Provide the [x, y] coordinate of the cell's center where the given text is located.  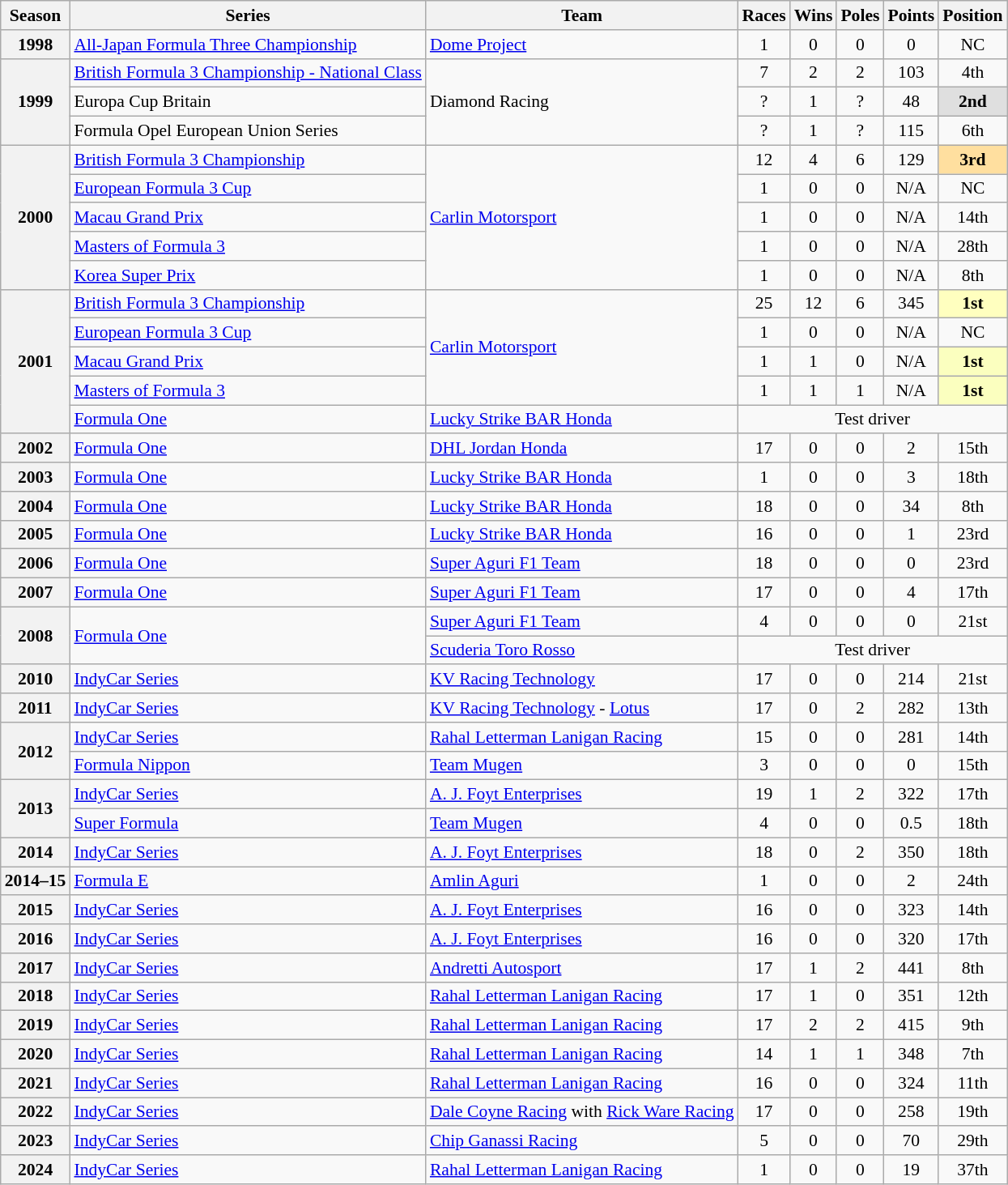
24th [972, 881]
2011 [36, 708]
1999 [36, 102]
103 [911, 73]
70 [911, 1141]
2020 [36, 1055]
All-Japan Formula Three Championship [248, 45]
415 [911, 1025]
Wins [814, 15]
48 [911, 102]
323 [911, 910]
7th [972, 1055]
129 [911, 160]
115 [911, 131]
9th [972, 1025]
Points [911, 15]
29th [972, 1141]
34 [911, 506]
Position [972, 15]
2012 [36, 752]
28th [972, 246]
British Formula 3 Championship - National Class [248, 73]
3rd [972, 160]
348 [911, 1055]
2013 [36, 808]
5 [764, 1141]
Europa Cup Britain [248, 102]
37th [972, 1170]
2019 [36, 1025]
19th [972, 1112]
Season [36, 15]
441 [911, 968]
2004 [36, 506]
351 [911, 996]
2001 [36, 361]
2000 [36, 217]
Formula Opel European Union Series [248, 131]
2007 [36, 593]
Formula Nippon [248, 765]
13th [972, 708]
2005 [36, 535]
Poles [860, 15]
Formula E [248, 881]
282 [911, 708]
Dome Project [582, 45]
Korea Super Prix [248, 275]
2024 [36, 1170]
Races [764, 15]
2015 [36, 910]
2nd [972, 102]
Scuderia Toro Rosso [582, 650]
2021 [36, 1083]
322 [911, 795]
Super Formula [248, 824]
14 [764, 1055]
Team [582, 15]
350 [911, 852]
4th [972, 73]
Andretti Autosport [582, 968]
Dale Coyne Racing with Rick Ware Racing [582, 1112]
2003 [36, 477]
2014 [36, 852]
2022 [36, 1112]
2016 [36, 939]
KV Racing Technology [582, 680]
258 [911, 1112]
1998 [36, 45]
DHL Jordan Honda [582, 449]
15 [764, 737]
25 [764, 304]
2006 [36, 564]
12th [972, 996]
2014–15 [36, 881]
6th [972, 131]
281 [911, 737]
2017 [36, 968]
345 [911, 304]
320 [911, 939]
2002 [36, 449]
11th [972, 1083]
2010 [36, 680]
2018 [36, 996]
2008 [36, 635]
KV Racing Technology - Lotus [582, 708]
Diamond Racing [582, 102]
Chip Ganassi Racing [582, 1141]
2023 [36, 1141]
324 [911, 1083]
0.5 [911, 824]
Series [248, 15]
7 [764, 73]
Amlin Aguri [582, 881]
214 [911, 680]
